Determine the (X, Y) coordinate at the center of the cell enclosing the given text.  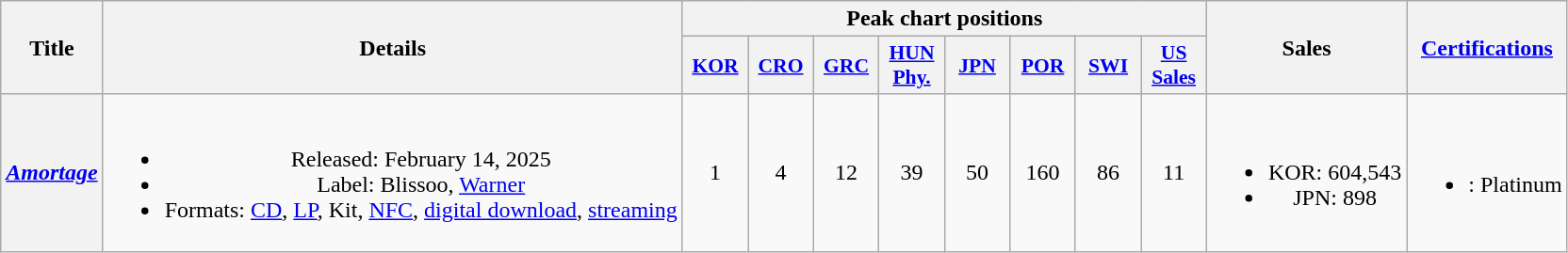
86 (1108, 173)
GRC (846, 66)
POR (1043, 66)
JPN (977, 66)
USSales (1174, 66)
Amortage (52, 173)
KOR: 604,543JPN: 898 (1306, 173)
KOR (715, 66)
4 (781, 173)
HUNPhy. (912, 66)
50 (977, 173)
1 (715, 173)
11 (1174, 173)
: Platinum (1487, 173)
SWI (1108, 66)
39 (912, 173)
Title (52, 47)
Peak chart positions (944, 19)
CRO (781, 66)
Certifications (1487, 47)
12 (846, 173)
Details (392, 47)
Released: February 14, 2025Label: Blissoo, WarnerFormats: CD, LP, Kit, NFC, digital download, streaming (392, 173)
Sales (1306, 47)
160 (1043, 173)
